Detect which cell encompasses the target text, then output its (x, y) center coordinate. 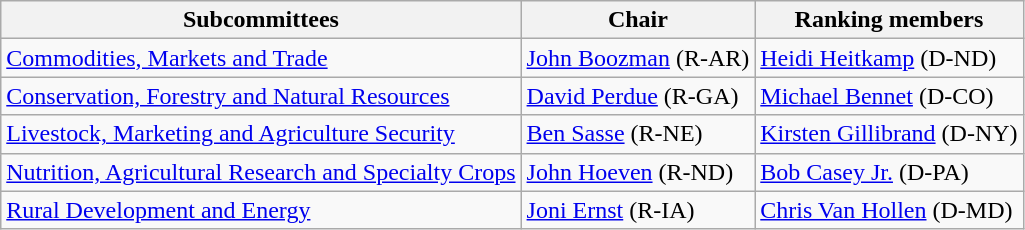
Michael Bennet (D-CO) (889, 96)
John Hoeven (R-ND) (638, 172)
Chair (638, 20)
Heidi Heitkamp (D-ND) (889, 58)
Rural Development and Energy (261, 210)
David Perdue (R-GA) (638, 96)
Joni Ernst (R-IA) (638, 210)
Commodities, Markets and Trade (261, 58)
Nutrition, Agricultural Research and Specialty Crops (261, 172)
Chris Van Hollen (D-MD) (889, 210)
Livestock, Marketing and Agriculture Security (261, 134)
Ranking members (889, 20)
John Boozman (R-AR) (638, 58)
Ben Sasse (R-NE) (638, 134)
Conservation, Forestry and Natural Resources (261, 96)
Kirsten Gillibrand (D-NY) (889, 134)
Bob Casey Jr. (D-PA) (889, 172)
Subcommittees (261, 20)
